Return the [x, y] coordinate for the center point of the cell that contains the specified text.  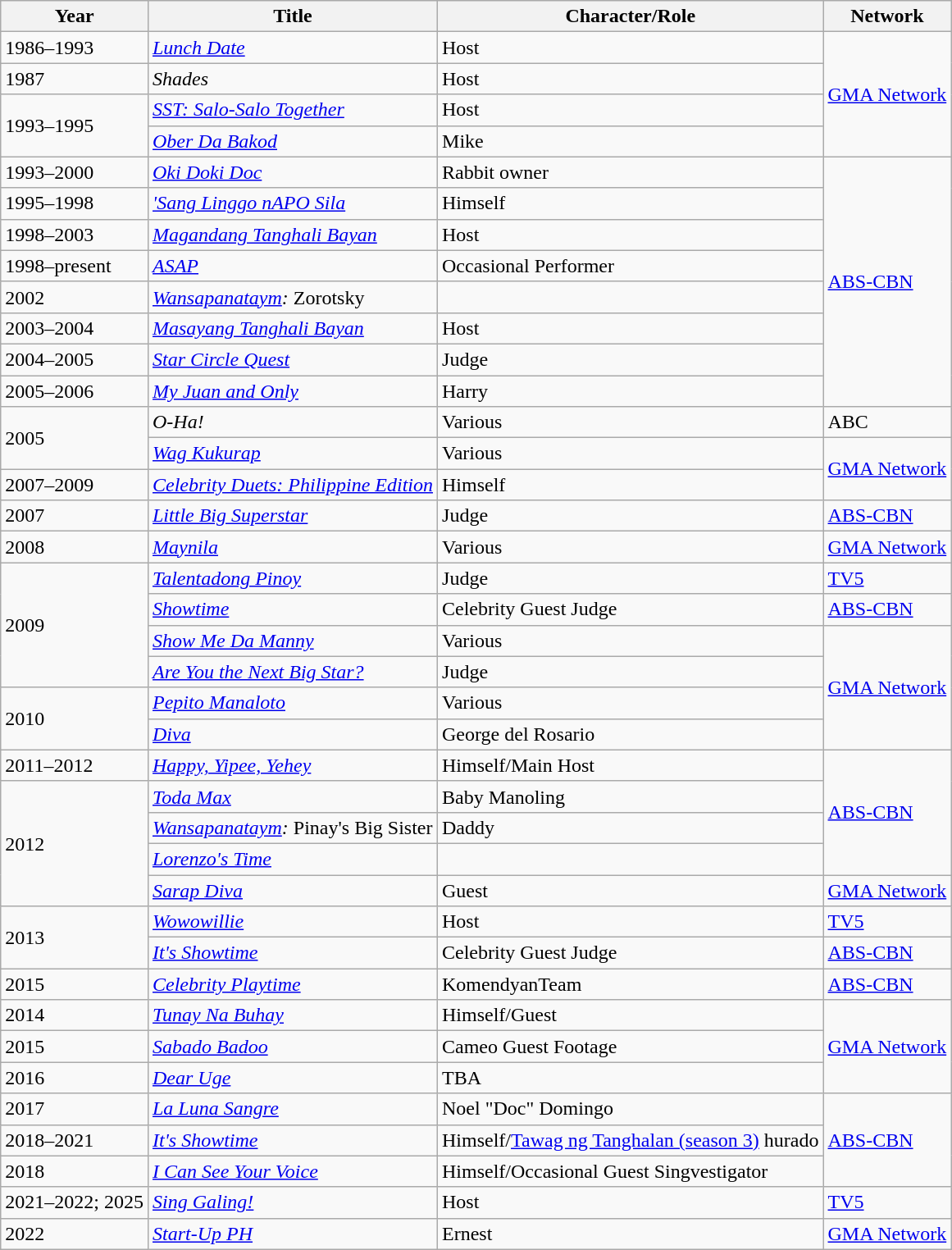
My Juan and Only [292, 391]
2013 [75, 937]
Wansapanataym: Pinay's Big Sister [292, 828]
2005–2006 [75, 391]
Character/Role [631, 16]
Dear Uge [292, 1078]
2007 [75, 516]
KomendyanTeam [631, 984]
Guest [631, 890]
Title [292, 16]
1987 [75, 79]
TBA [631, 1078]
La Luna Sangre [292, 1109]
1993–1995 [75, 125]
Wag Kukurap [292, 454]
Himself/Guest [631, 1015]
Tunay Na Buhay [292, 1015]
Network [887, 16]
2018 [75, 1171]
'Sang Linggo nAPO Sila [292, 203]
2002 [75, 297]
2005 [75, 438]
2021–2022; 2025 [75, 1202]
Lorenzo's Time [292, 859]
1998–present [75, 266]
Toda Max [292, 796]
Show Me Da Manny [292, 641]
2009 [75, 625]
2008 [75, 547]
Little Big Superstar [292, 516]
Celebrity Duets: Philippine Edition [292, 485]
Magandang Tanghali Bayan [292, 235]
Sing Galing! [292, 1202]
Mike [631, 141]
2012 [75, 843]
Noel "Doc" Domingo [631, 1109]
Ernest [631, 1234]
Year [75, 16]
2018–2021 [75, 1140]
ABC [887, 422]
Cameo Guest Footage [631, 1047]
Oki Doki Doc [292, 172]
2010 [75, 719]
O-Ha! [292, 422]
SST: Salo-Salo Together [292, 110]
2014 [75, 1015]
Star Circle Quest [292, 359]
2007–2009 [75, 485]
1995–1998 [75, 203]
2004–2005 [75, 359]
1986–1993 [75, 48]
2017 [75, 1109]
Ober Da Bakod [292, 141]
Start-Up PH [292, 1234]
Rabbit owner [631, 172]
Maynila [292, 547]
Occasional Performer [631, 266]
1993–2000 [75, 172]
ASAP [292, 266]
Himself/Tawag ng Tanghalan (season 3) hurado [631, 1140]
Himself/Main Host [631, 765]
2003–2004 [75, 328]
Sarap Diva [292, 890]
Wowowillie [292, 922]
I Can See Your Voice [292, 1171]
Himself/Occasional Guest Singvestigator [631, 1171]
Masayang Tanghali Bayan [292, 328]
Harry [631, 391]
1998–2003 [75, 235]
Are You the Next Big Star? [292, 672]
2022 [75, 1234]
2016 [75, 1078]
Lunch Date [292, 48]
Celebrity Playtime [292, 984]
Baby Manoling [631, 796]
Daddy [631, 828]
2011–2012 [75, 765]
Wansapanataym: Zorotsky [292, 297]
Diva [292, 734]
Sabado Badoo [292, 1047]
Talentadong Pinoy [292, 578]
Shades [292, 79]
Showtime [292, 609]
Pepito Manaloto [292, 703]
Happy, Yipee, Yehey [292, 765]
George del Rosario [631, 734]
